Locate the cell with the specified text and output its [X, Y] center coordinate. 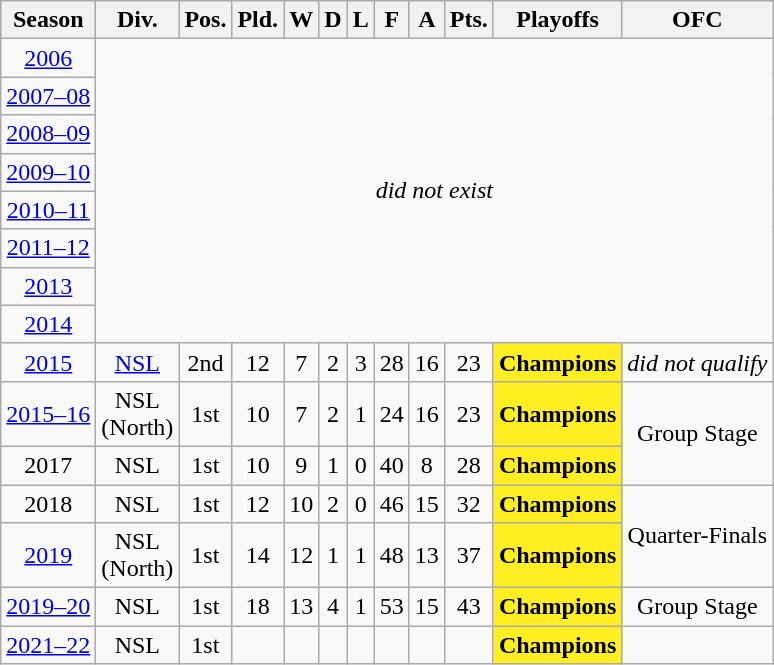
2006 [48, 58]
Season [48, 20]
14 [258, 556]
F [392, 20]
37 [468, 556]
D [333, 20]
2010–11 [48, 210]
2007–08 [48, 96]
did not exist [434, 191]
2015–16 [48, 414]
OFC [698, 20]
2008–09 [48, 134]
A [426, 20]
2018 [48, 503]
L [360, 20]
9 [302, 465]
W [302, 20]
2015 [48, 362]
2011–12 [48, 248]
2nd [206, 362]
2017 [48, 465]
3 [360, 362]
2009–10 [48, 172]
2021–22 [48, 645]
2013 [48, 286]
32 [468, 503]
2019–20 [48, 607]
did not qualify [698, 362]
4 [333, 607]
Pld. [258, 20]
2019 [48, 556]
53 [392, 607]
Div. [138, 20]
Pos. [206, 20]
Playoffs [557, 20]
8 [426, 465]
Quarter-Finals [698, 536]
43 [468, 607]
48 [392, 556]
40 [392, 465]
18 [258, 607]
24 [392, 414]
2014 [48, 324]
46 [392, 503]
Pts. [468, 20]
